Find where the given text appears and provide that cell's center as (X, Y) coordinate. 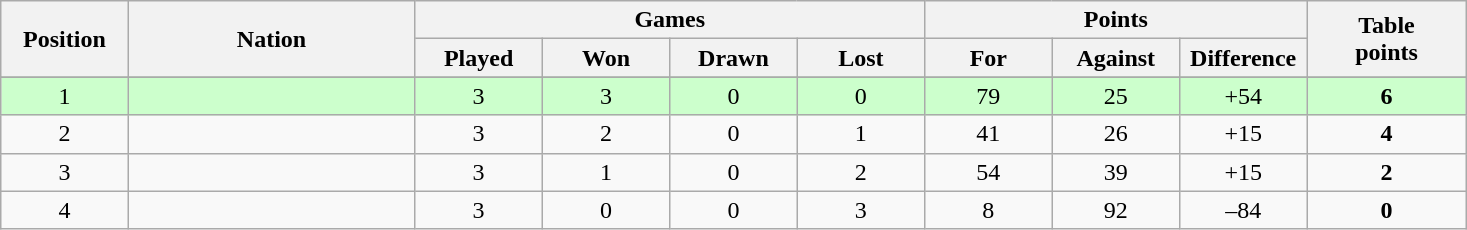
Points (1116, 20)
Drawn (734, 58)
Difference (1242, 58)
Played (478, 58)
Against (1116, 58)
6 (1386, 96)
25 (1116, 96)
Nation (272, 39)
39 (1116, 172)
Tablepoints (1386, 39)
79 (988, 96)
8 (988, 210)
26 (1116, 134)
Won (606, 58)
Games (670, 20)
For (988, 58)
54 (988, 172)
+54 (1242, 96)
92 (1116, 210)
41 (988, 134)
Lost (860, 58)
–84 (1242, 210)
Position (64, 39)
